Pinpoint the cell where the given text exists, returning its [X, Y] midpoint coordinate. 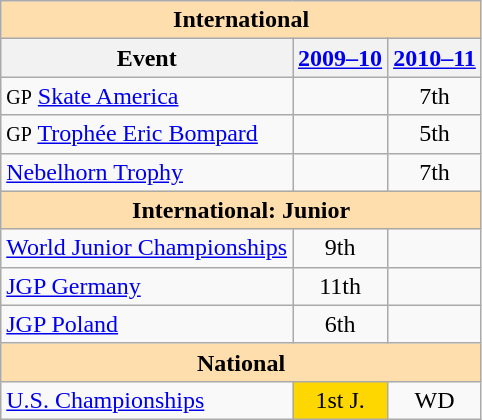
GP Trophée Eric Bompard [147, 134]
U.S. Championships [147, 400]
International [242, 20]
6th [340, 324]
Event [147, 58]
National [242, 362]
GP Skate America [147, 96]
2010–11 [435, 58]
JGP Germany [147, 286]
JGP Poland [147, 324]
International: Junior [242, 210]
9th [340, 248]
1st J. [340, 400]
2009–10 [340, 58]
WD [435, 400]
11th [340, 286]
5th [435, 134]
Nebelhorn Trophy [147, 172]
World Junior Championships [147, 248]
